For the text-containing cell, return its midpoint in (x, y) coordinate format. 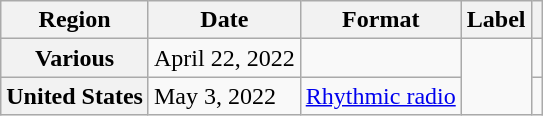
May 3, 2022 (224, 96)
Format (380, 20)
Label (496, 20)
April 22, 2022 (224, 58)
Various (75, 58)
United States (75, 96)
Rhythmic radio (380, 96)
Date (224, 20)
Region (75, 20)
